Search for the cell housing the specified text and yield its (X, Y) center coordinate. 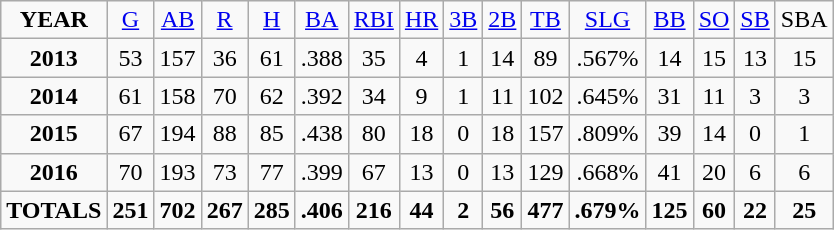
285 (272, 210)
80 (374, 134)
.567% (608, 58)
25 (804, 210)
56 (502, 210)
89 (546, 58)
.679% (608, 210)
R (224, 20)
20 (714, 172)
41 (670, 172)
.399 (322, 172)
129 (546, 172)
SB (755, 20)
H (272, 20)
TOTALS (54, 210)
SLG (608, 20)
60 (714, 210)
36 (224, 58)
77 (272, 172)
2 (464, 210)
AB (178, 20)
3B (464, 20)
34 (374, 96)
.809% (608, 134)
BB (670, 20)
HR (421, 20)
2015 (54, 134)
TB (546, 20)
102 (546, 96)
53 (130, 58)
2013 (54, 58)
85 (272, 134)
73 (224, 172)
.645% (608, 96)
251 (130, 210)
267 (224, 210)
194 (178, 134)
35 (374, 58)
G (130, 20)
22 (755, 210)
39 (670, 134)
62 (272, 96)
4 (421, 58)
702 (178, 210)
477 (546, 210)
2016 (54, 172)
BA (322, 20)
88 (224, 134)
44 (421, 210)
158 (178, 96)
216 (374, 210)
.438 (322, 134)
9 (421, 96)
.392 (322, 96)
.406 (322, 210)
RBI (374, 20)
2B (502, 20)
.388 (322, 58)
SBA (804, 20)
2014 (54, 96)
125 (670, 210)
31 (670, 96)
SO (714, 20)
YEAR (54, 20)
.668% (608, 172)
193 (178, 172)
